Capture the cell that displays the provided text and extract its [X, Y] central coordinate. 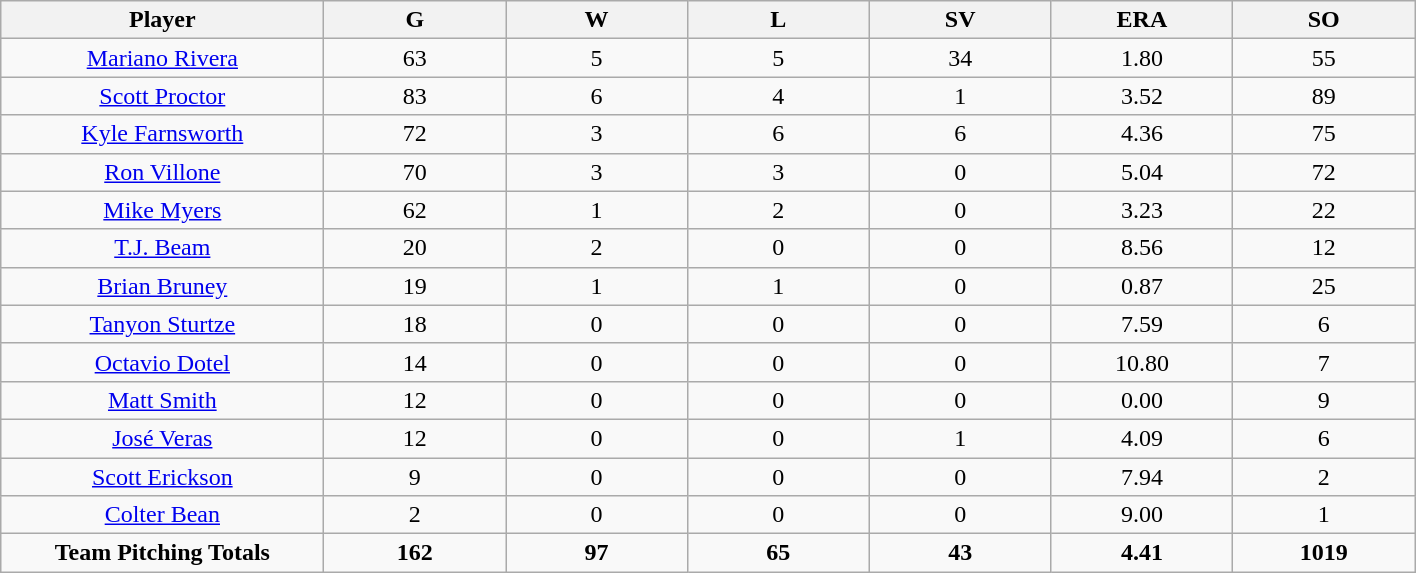
62 [415, 210]
Matt Smith [162, 400]
Team Pitching Totals [162, 553]
89 [1324, 96]
5.04 [1142, 172]
0.00 [1142, 400]
10.80 [1142, 362]
14 [415, 362]
Scott Proctor [162, 96]
Ron Villone [162, 172]
SV [960, 20]
Kyle Farnsworth [162, 134]
19 [415, 286]
75 [1324, 134]
4.41 [1142, 553]
70 [415, 172]
T.J. Beam [162, 248]
4.09 [1142, 438]
97 [597, 553]
22 [1324, 210]
Scott Erickson [162, 477]
63 [415, 58]
José Veras [162, 438]
3.52 [1142, 96]
25 [1324, 286]
65 [778, 553]
43 [960, 553]
L [778, 20]
4 [778, 96]
Mike Myers [162, 210]
1.80 [1142, 58]
Mariano Rivera [162, 58]
Octavio Dotel [162, 362]
9.00 [1142, 515]
W [597, 20]
18 [415, 324]
83 [415, 96]
0.87 [1142, 286]
4.36 [1142, 134]
Tanyon Sturtze [162, 324]
8.56 [1142, 248]
1019 [1324, 553]
7.94 [1142, 477]
3.23 [1142, 210]
162 [415, 553]
7.59 [1142, 324]
SO [1324, 20]
Player [162, 20]
Brian Bruney [162, 286]
Colter Bean [162, 515]
G [415, 20]
ERA [1142, 20]
7 [1324, 362]
55 [1324, 58]
34 [960, 58]
20 [415, 248]
